For the text-containing cell, return its midpoint in [x, y] coordinate format. 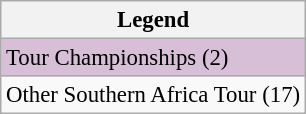
Other Southern Africa Tour (17) [154, 95]
Tour Championships (2) [154, 58]
Legend [154, 20]
